For the text-containing cell, return its midpoint in [X, Y] coordinate format. 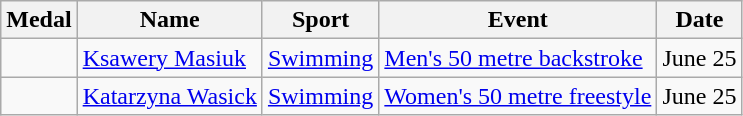
Name [170, 20]
Katarzyna Wasick [170, 96]
Women's 50 metre freestyle [518, 96]
Medal [39, 20]
Ksawery Masiuk [170, 58]
Date [700, 20]
Men's 50 metre backstroke [518, 58]
Event [518, 20]
Sport [320, 20]
